Determine the (X, Y) coordinate at the center of the cell enclosing the given text.  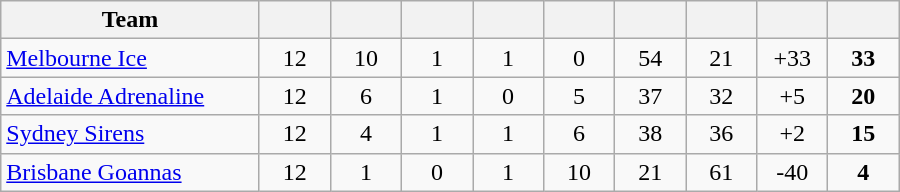
+2 (792, 134)
61 (722, 172)
Adelaide Adrenaline (130, 96)
33 (864, 58)
37 (650, 96)
54 (650, 58)
5 (580, 96)
Team (130, 20)
15 (864, 134)
20 (864, 96)
38 (650, 134)
36 (722, 134)
Sydney Sirens (130, 134)
Brisbane Goannas (130, 172)
32 (722, 96)
Melbourne Ice (130, 58)
+5 (792, 96)
-40 (792, 172)
+33 (792, 58)
